Output the [x, y] coordinate of the center of the cell containing the given text.  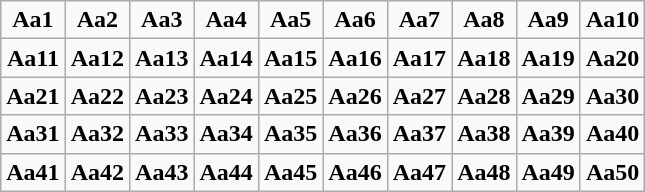
Aa7 [419, 20]
Aa18 [484, 58]
Aa40 [612, 134]
Aa3 [162, 20]
Aa32 [97, 134]
Aa15 [290, 58]
Aa1 [33, 20]
Aa27 [419, 96]
Aa48 [484, 172]
Aa28 [484, 96]
Aa36 [355, 134]
Aa2 [97, 20]
Aa8 [484, 20]
Aa50 [612, 172]
Aa12 [97, 58]
Aa41 [33, 172]
Aa45 [290, 172]
Aa14 [226, 58]
Aa38 [484, 134]
Aa42 [97, 172]
Aa6 [355, 20]
Aa35 [290, 134]
Aa47 [419, 172]
Aa20 [612, 58]
Aa17 [419, 58]
Aa43 [162, 172]
Aa11 [33, 58]
Aa46 [355, 172]
Aa9 [548, 20]
Aa23 [162, 96]
Aa49 [548, 172]
Aa10 [612, 20]
Aa19 [548, 58]
Aa33 [162, 134]
Aa30 [612, 96]
Aa5 [290, 20]
Aa24 [226, 96]
Aa22 [97, 96]
Aa37 [419, 134]
Aa25 [290, 96]
Aa34 [226, 134]
Aa26 [355, 96]
Aa13 [162, 58]
Aa44 [226, 172]
Aa16 [355, 58]
Aa21 [33, 96]
Aa31 [33, 134]
Aa4 [226, 20]
Aa29 [548, 96]
Aa39 [548, 134]
